Pinpoint the cell where the given text exists, returning its [x, y] midpoint coordinate. 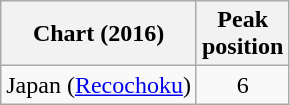
Japan (Recochoku) [99, 85]
Chart (2016) [99, 34]
Peakposition [242, 34]
6 [242, 85]
